Determine the [x, y] coordinate at the center of the cell enclosing the given text.  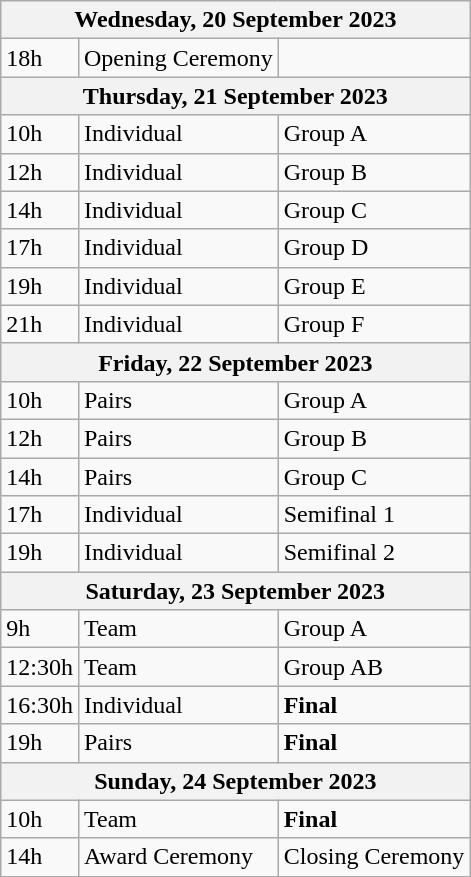
16:30h [40, 705]
Opening Ceremony [178, 58]
9h [40, 629]
Semifinal 2 [374, 553]
12:30h [40, 667]
Saturday, 23 September 2023 [236, 591]
Group E [374, 286]
18h [40, 58]
Closing Ceremony [374, 857]
Thursday, 21 September 2023 [236, 96]
Sunday, 24 September 2023 [236, 781]
21h [40, 324]
Group AB [374, 667]
Friday, 22 September 2023 [236, 362]
Group D [374, 248]
Group F [374, 324]
Wednesday, 20 September 2023 [236, 20]
Semifinal 1 [374, 515]
Award Ceremony [178, 857]
